Output the [x, y] coordinate of the center of the cell containing the given text.  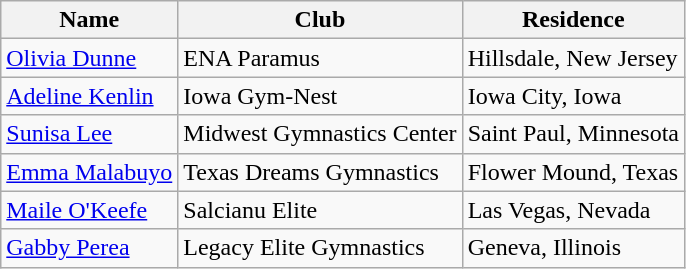
Flower Mound, Texas [573, 172]
Emma Malabuyo [90, 172]
Maile O'Keefe [90, 210]
Gabby Perea [90, 248]
Midwest Gymnastics Center [320, 134]
Las Vegas, Nevada [573, 210]
Texas Dreams Gymnastics [320, 172]
Geneva, Illinois [573, 248]
Name [90, 20]
Iowa Gym-Nest [320, 96]
Sunisa Lee [90, 134]
Legacy Elite Gymnastics [320, 248]
ENA Paramus [320, 58]
Olivia Dunne [90, 58]
Iowa City, Iowa [573, 96]
Residence [573, 20]
Adeline Kenlin [90, 96]
Saint Paul, Minnesota [573, 134]
Club [320, 20]
Salcianu Elite [320, 210]
Hillsdale, New Jersey [573, 58]
